Identify which cell holds the provided text, then report its (X, Y) central coordinate. 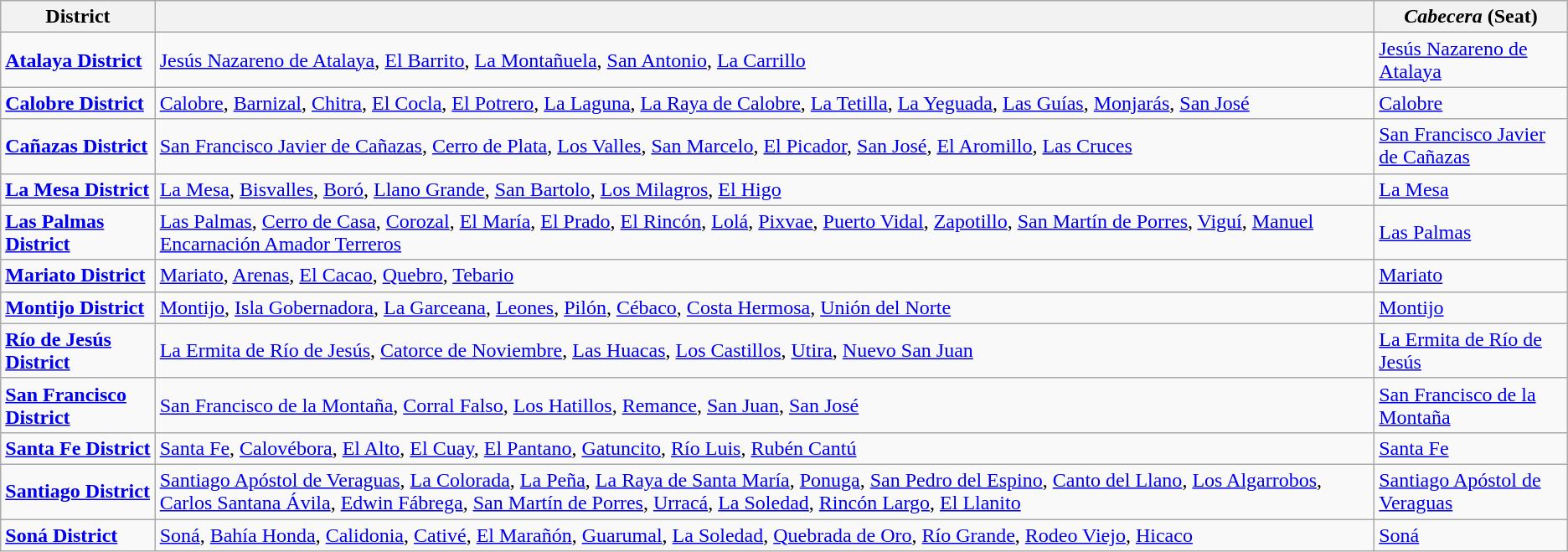
La Ermita de Río de Jesús, Catorce de Noviembre, Las Huacas, Los Castillos, Utira, Nuevo San Juan (765, 350)
Santiago Apóstol de Veraguas (1471, 491)
Santa Fe (1471, 448)
Mariato District (78, 276)
San Francisco District (78, 405)
La Mesa, Bisvalles, Boró, Llano Grande, San Bartolo, Los Milagros, El Higo (765, 189)
Soná, Bahía Honda, Calidonia, Cativé, El Marañón, Guarumal, La Soledad, Quebrada de Oro, Río Grande, Rodeo Viejo, Hicaco (765, 535)
San Francisco de la Montaña (1471, 405)
Santa Fe, Calovébora, El Alto, El Cuay, El Pantano, Gatuncito, Río Luis, Rubén Cantú (765, 448)
Calobre (1471, 103)
Jesús Nazareno de Atalaya, El Barrito, La Montañuela, San Antonio, La Carrillo (765, 60)
Río de Jesús District (78, 350)
Soná (1471, 535)
Montijo District (78, 307)
La Mesa (1471, 189)
Atalaya District (78, 60)
La Ermita de Río de Jesús (1471, 350)
Montijo, Isla Gobernadora, La Garceana, Leones, Pilón, Cébaco, Costa Hermosa, Unión del Norte (765, 307)
Las Palmas District (78, 233)
San Francisco Javier de Cañazas (1471, 146)
Mariato (1471, 276)
District (78, 17)
Las Palmas (1471, 233)
Jesús Nazareno de Atalaya (1471, 60)
Montijo (1471, 307)
San Francisco Javier de Cañazas, Cerro de Plata, Los Valles, San Marcelo, El Picador, San José, El Aromillo, Las Cruces (765, 146)
Mariato, Arenas, El Cacao, Quebro, Tebario (765, 276)
San Francisco de la Montaña, Corral Falso, Los Hatillos, Remance, San Juan, San José (765, 405)
La Mesa District (78, 189)
Santa Fe District (78, 448)
Soná District (78, 535)
Calobre, Barnizal, Chitra, El Cocla, El Potrero, La Laguna, La Raya de Calobre, La Tetilla, La Yeguada, Las Guías, Monjarás, San José (765, 103)
Cabecera (Seat) (1471, 17)
Calobre District (78, 103)
Cañazas District (78, 146)
Santiago District (78, 491)
